Output the [x, y] coordinate of the center of the cell containing the given text.  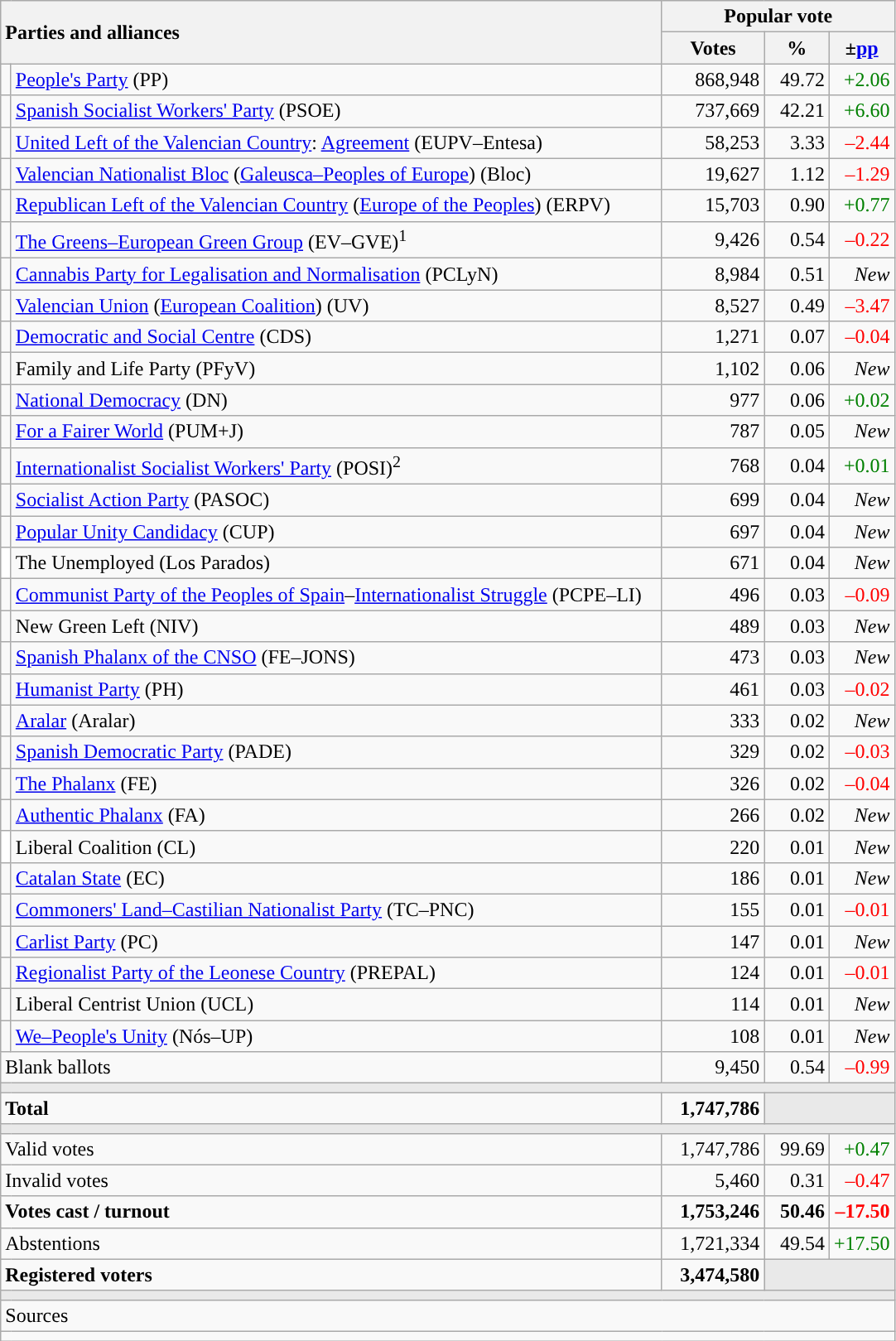
671 [713, 563]
8,527 [713, 306]
–2.44 [861, 142]
% [797, 48]
186 [713, 878]
58,253 [713, 142]
Valencian Nationalist Bloc (Galeusca–Peoples of Europe) (Bloc) [336, 174]
Commoners' Land–Castilian Nationalist Party (TC–PNC) [336, 909]
Socialist Action Party (PASOC) [336, 500]
Catalan State (EC) [336, 878]
Carlist Party (PC) [336, 942]
50.46 [797, 1212]
3.33 [797, 142]
+6.60 [861, 111]
699 [713, 500]
+2.06 [861, 80]
19,627 [713, 174]
–0.47 [861, 1180]
220 [713, 847]
Abstentions [331, 1243]
1,102 [713, 369]
Communist Party of the Peoples of Spain–Internationalist Struggle (PCPE–LI) [336, 595]
114 [713, 1005]
–0.09 [861, 595]
Democratic and Social Centre (CDS) [336, 337]
473 [713, 658]
461 [713, 689]
Family and Life Party (PFyV) [336, 369]
+0.47 [861, 1149]
The Phalanx (FE) [336, 784]
0.05 [797, 432]
147 [713, 942]
42.21 [797, 111]
9,426 [713, 240]
333 [713, 721]
–0.03 [861, 752]
–3.47 [861, 306]
–0.22 [861, 240]
496 [713, 595]
15,703 [713, 205]
Registered voters [331, 1275]
Aralar (Aralar) [336, 721]
108 [713, 1036]
3,474,580 [713, 1275]
Liberal Coalition (CL) [336, 847]
0.90 [797, 205]
Parties and alliances [331, 32]
+0.01 [861, 465]
977 [713, 400]
–0.99 [861, 1068]
49.72 [797, 80]
The Greens–European Green Group (EV–GVE)1 [336, 240]
Sources [447, 1315]
Humanist Party (PH) [336, 689]
697 [713, 532]
We–People's Unity (Nós–UP) [336, 1036]
0.07 [797, 337]
768 [713, 465]
0.49 [797, 306]
Internationalist Socialist Workers' Party (POSI)2 [336, 465]
Spanish Socialist Workers' Party (PSOE) [336, 111]
489 [713, 626]
737,669 [713, 111]
Popular vote [778, 17]
Popular Unity Candidacy (CUP) [336, 532]
Total [331, 1108]
+0.77 [861, 205]
–0.02 [861, 689]
8,984 [713, 274]
Spanish Phalanx of the CNSO (FE–JONS) [336, 658]
Liberal Centrist Union (UCL) [336, 1005]
New Green Left (NIV) [336, 626]
Republican Left of the Valencian Country (Europe of the Peoples) (ERPV) [336, 205]
+17.50 [861, 1243]
Blank ballots [331, 1068]
787 [713, 432]
The Unemployed (Los Parados) [336, 563]
49.54 [797, 1243]
0.31 [797, 1180]
Regionalist Party of the Leonese Country (PREPAL) [336, 973]
1.12 [797, 174]
868,948 [713, 80]
Authentic Phalanx (FA) [336, 815]
9,450 [713, 1068]
Spanish Democratic Party (PADE) [336, 752]
329 [713, 752]
People's Party (PP) [336, 80]
For a Fairer World (PUM+J) [336, 432]
Cannabis Party for Legalisation and Normalisation (PCLyN) [336, 274]
±pp [861, 48]
5,460 [713, 1180]
1,721,334 [713, 1243]
–17.50 [861, 1212]
0.51 [797, 274]
National Democracy (DN) [336, 400]
266 [713, 815]
1,271 [713, 337]
1,753,246 [713, 1212]
124 [713, 973]
Valencian Union (European Coalition) (UV) [336, 306]
Votes [713, 48]
155 [713, 909]
Valid votes [331, 1149]
Invalid votes [331, 1180]
United Left of the Valencian Country: Agreement (EUPV–Entesa) [336, 142]
99.69 [797, 1149]
–1.29 [861, 174]
+0.02 [861, 400]
326 [713, 784]
Votes cast / turnout [331, 1212]
